Scan for the cell matching the given text and deliver its [x, y] coordinate at center. 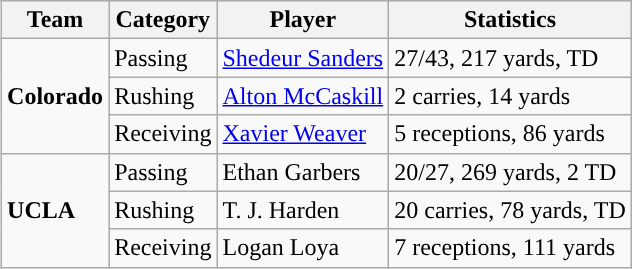
2 carries, 14 yards [510, 96]
Shedeur Sanders [303, 58]
Ethan Garbers [303, 172]
Category [163, 20]
T. J. Harden [303, 210]
27/43, 217 yards, TD [510, 58]
Player [303, 20]
Colorado [56, 96]
Logan Loya [303, 248]
Team [56, 20]
Statistics [510, 20]
5 receptions, 86 yards [510, 134]
7 receptions, 111 yards [510, 248]
20/27, 269 yards, 2 TD [510, 172]
Xavier Weaver [303, 134]
20 carries, 78 yards, TD [510, 210]
Alton McCaskill [303, 96]
UCLA [56, 210]
